Provide the (X, Y) coordinate of the cell's center where the given text is located.  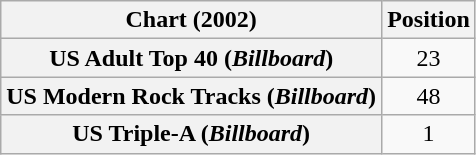
US Triple-A (Billboard) (192, 134)
Chart (2002) (192, 20)
US Modern Rock Tracks (Billboard) (192, 96)
48 (429, 96)
23 (429, 58)
1 (429, 134)
Position (429, 20)
US Adult Top 40 (Billboard) (192, 58)
